Return the [X, Y] coordinate for the center point of the cell that contains the specified text.  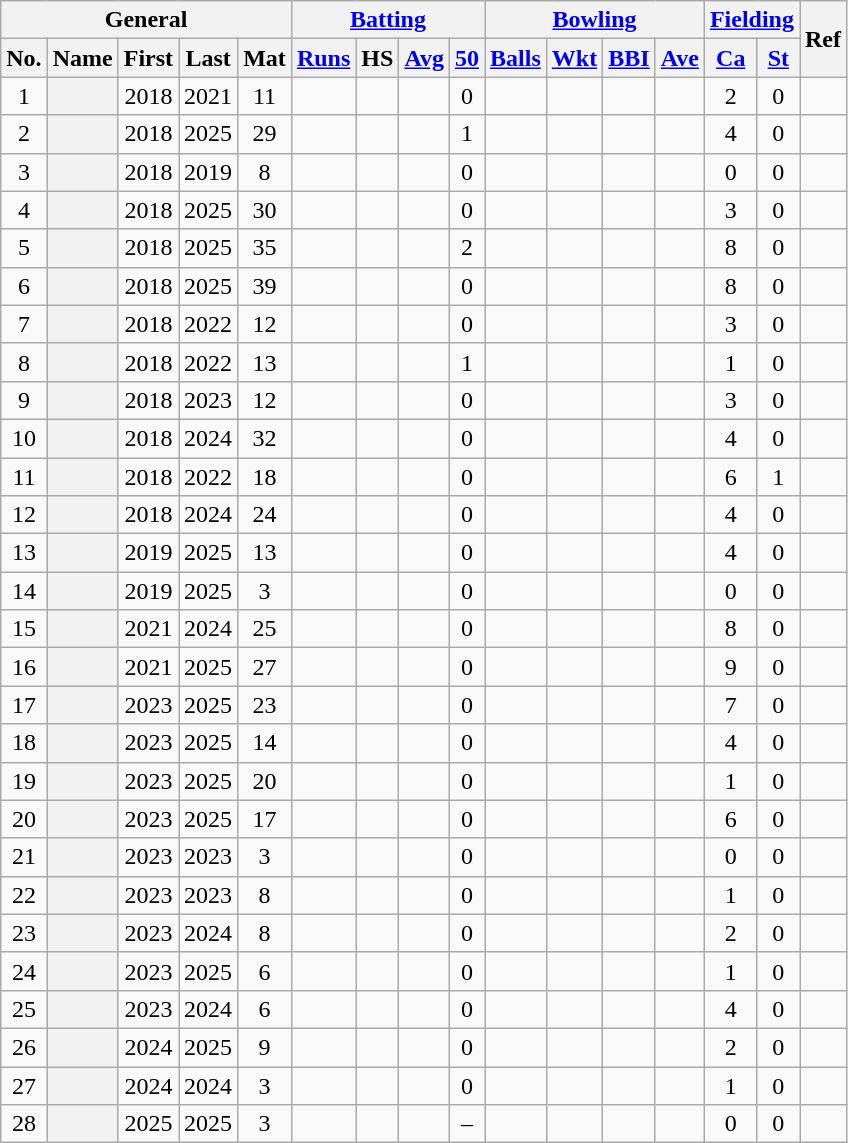
19 [24, 781]
26 [24, 1047]
39 [265, 286]
21 [24, 857]
First [148, 58]
50 [466, 58]
Runs [323, 58]
Bowling [595, 20]
Balls [516, 58]
15 [24, 629]
30 [265, 210]
Avg [424, 58]
Ave [680, 58]
No. [24, 58]
BBI [629, 58]
Wkt [574, 58]
HS [378, 58]
16 [24, 667]
32 [265, 438]
Last [208, 58]
Fielding [752, 20]
– [466, 1124]
29 [265, 134]
General [146, 20]
St [778, 58]
Ref [824, 39]
Name [82, 58]
Ca [730, 58]
5 [24, 248]
Batting [388, 20]
35 [265, 248]
Mat [265, 58]
10 [24, 438]
28 [24, 1124]
22 [24, 895]
